For the text-containing cell, return its midpoint in (X, Y) coordinate format. 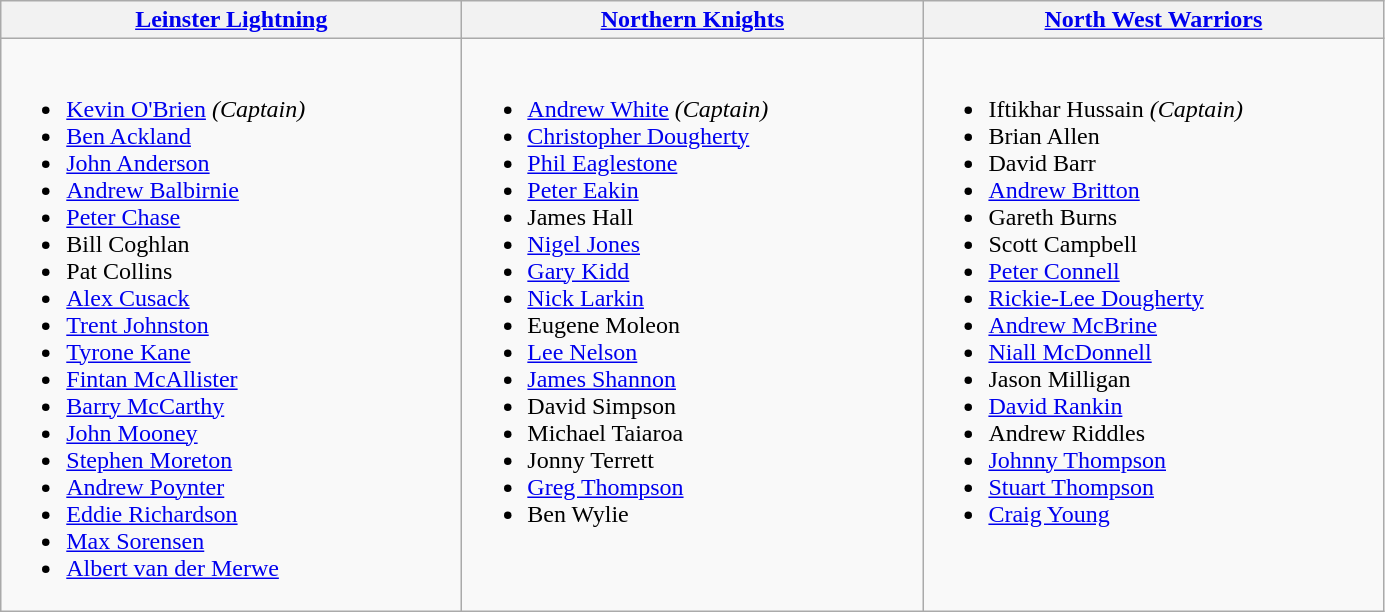
Northern Knights (692, 20)
Leinster Lightning (232, 20)
North West Warriors (1154, 20)
